Capture the cell that displays the provided text and extract its [X, Y] central coordinate. 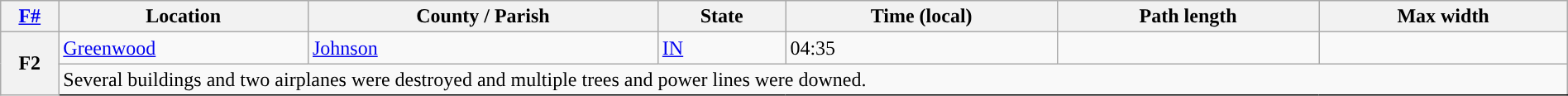
IN [721, 48]
F# [30, 17]
County / Parish [483, 17]
Greenwood [184, 48]
04:35 [921, 48]
Path length [1188, 17]
Time (local) [921, 17]
Max width [1443, 17]
Location [184, 17]
Johnson [483, 48]
State [721, 17]
Several buildings and two airplanes were destroyed and multiple trees and power lines were downed. [813, 79]
F2 [30, 64]
